Detect which cell encompasses the target text, then output its (x, y) center coordinate. 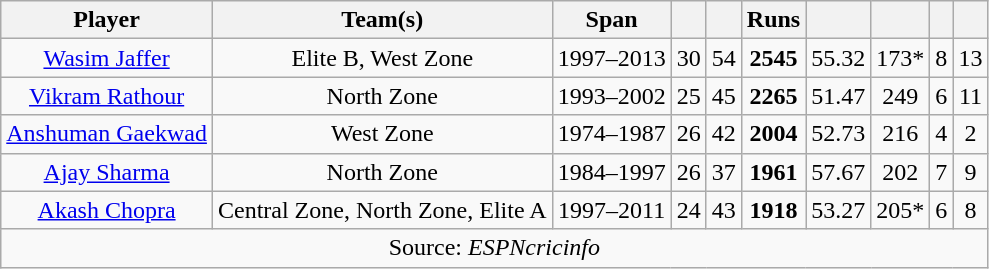
Ajay Sharma (107, 172)
43 (724, 210)
Team(s) (382, 20)
55.32 (838, 58)
24 (688, 210)
Akash Chopra (107, 210)
1961 (773, 172)
Wasim Jaffer (107, 58)
249 (900, 96)
1974–1987 (612, 134)
Elite B, West Zone (382, 58)
2 (970, 134)
37 (724, 172)
1993–2002 (612, 96)
57.67 (838, 172)
173* (900, 58)
216 (900, 134)
25 (688, 96)
7 (942, 172)
53.27 (838, 210)
West Zone (382, 134)
42 (724, 134)
9 (970, 172)
1918 (773, 210)
2004 (773, 134)
1997–2013 (612, 58)
1997–2011 (612, 210)
13 (970, 58)
2265 (773, 96)
Central Zone, North Zone, Elite A (382, 210)
2545 (773, 58)
11 (970, 96)
Span (612, 20)
Runs (773, 20)
52.73 (838, 134)
54 (724, 58)
205* (900, 210)
51.47 (838, 96)
Anshuman Gaekwad (107, 134)
202 (900, 172)
30 (688, 58)
4 (942, 134)
Vikram Rathour (107, 96)
1984–1997 (612, 172)
Source: ESPNcricinfo (494, 248)
45 (724, 96)
Player (107, 20)
